Capture the cell that displays the provided text and extract its [X, Y] central coordinate. 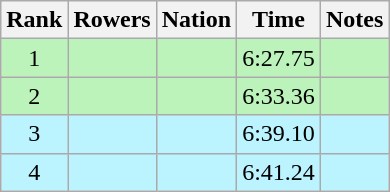
6:39.10 [279, 134]
Nation [196, 20]
6:33.36 [279, 96]
3 [34, 134]
2 [34, 96]
Time [279, 20]
Rank [34, 20]
Rowers [112, 20]
Notes [354, 20]
6:27.75 [279, 58]
1 [34, 58]
4 [34, 172]
6:41.24 [279, 172]
